Scan for the cell matching the given text and deliver its (X, Y) coordinate at center. 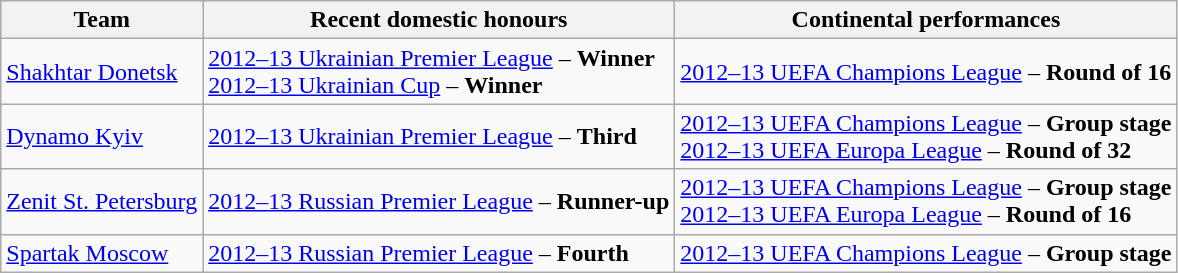
2012–13 UEFA Champions League – Group stage2012–13 UEFA Europa League – Round of 32 (926, 136)
Zenit St. Petersburg (102, 202)
Shakhtar Donetsk (102, 72)
2012–13 Russian Premier League – Fourth (439, 253)
Recent domestic honours (439, 20)
Team (102, 20)
Continental performances (926, 20)
2012–13 UEFA Champions League – Round of 16 (926, 72)
2012–13 Ukrainian Premier League – Third (439, 136)
2012–13 Ukrainian Premier League – Winner2012–13 Ukrainian Cup – Winner (439, 72)
Spartak Moscow (102, 253)
2012–13 UEFA Champions League – Group stage2012–13 UEFA Europa League – Round of 16 (926, 202)
2012–13 UEFA Champions League – Group stage (926, 253)
2012–13 Russian Premier League – Runner-up (439, 202)
Dynamo Kyiv (102, 136)
